Provide the [X, Y] coordinate of the cell's center where the given text is located.  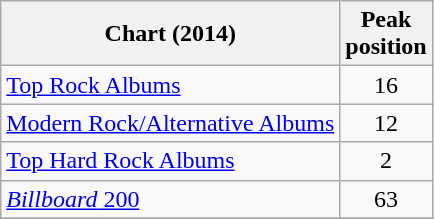
2 [386, 161]
16 [386, 85]
Top Hard Rock Albums [170, 161]
Top Rock Albums [170, 85]
Chart (2014) [170, 34]
12 [386, 123]
Peakposition [386, 34]
63 [386, 199]
Modern Rock/Alternative Albums [170, 123]
Billboard 200 [170, 199]
